Search for the cell housing the specified text and yield its [X, Y] center coordinate. 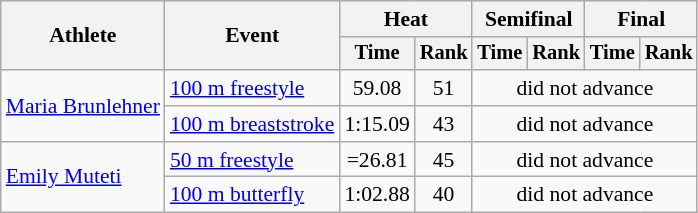
Athlete [83, 36]
=26.81 [376, 160]
40 [444, 195]
100 m butterfly [252, 195]
100 m freestyle [252, 88]
Final [641, 19]
Heat [406, 19]
1:02.88 [376, 195]
Event [252, 36]
Semifinal [528, 19]
Emily Muteti [83, 178]
59.08 [376, 88]
100 m breaststroke [252, 124]
45 [444, 160]
1:15.09 [376, 124]
Maria Brunlehner [83, 106]
51 [444, 88]
50 m freestyle [252, 160]
43 [444, 124]
